Determine the (X, Y) coordinate at the center of the cell enclosing the given text.  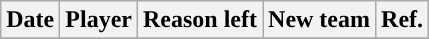
Ref. (402, 20)
Date (30, 20)
New team (320, 20)
Player (99, 20)
Reason left (200, 20)
